Provide the (x, y) coordinate of the cell's center where the given text is located.  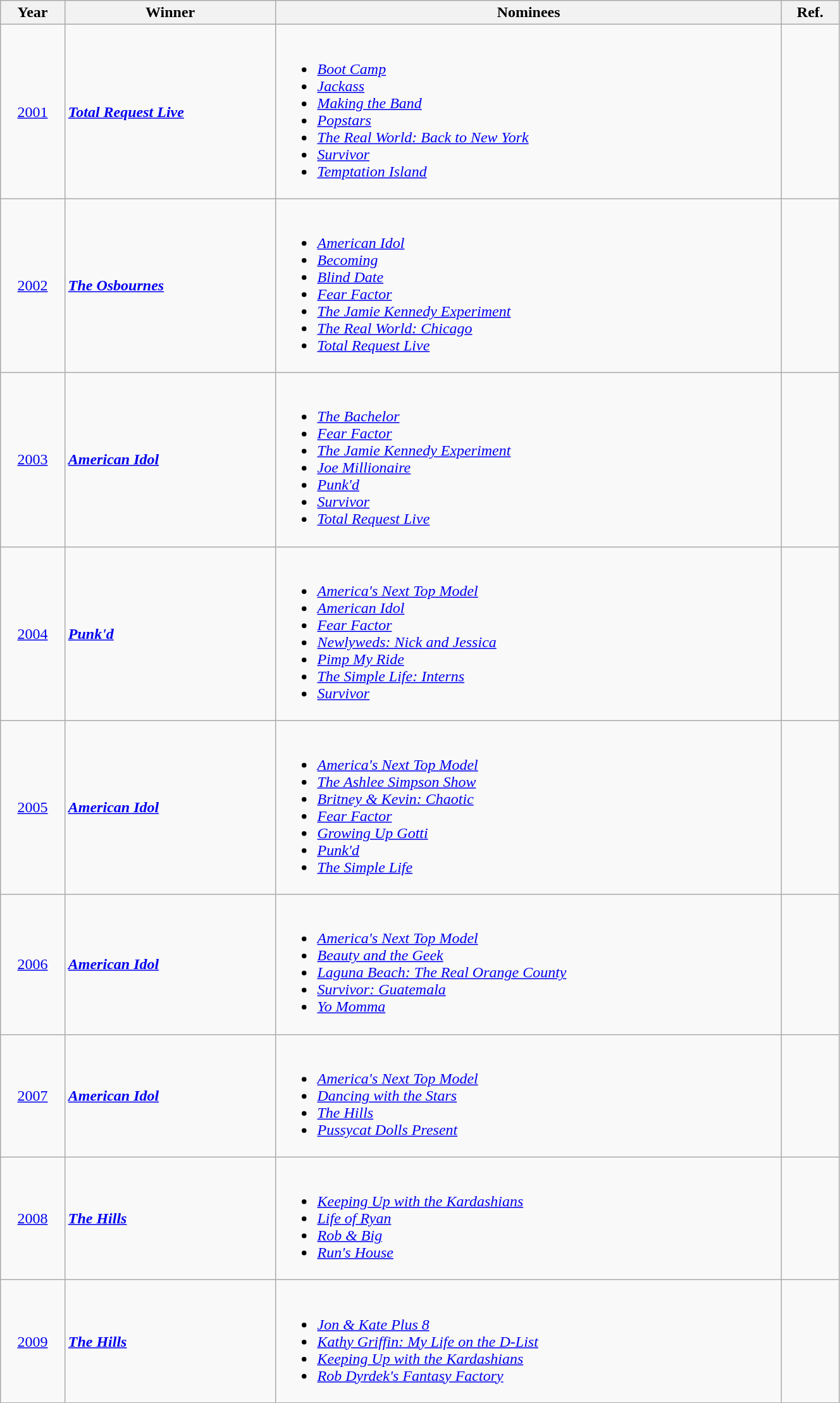
2001 (33, 111)
2006 (33, 964)
2005 (33, 807)
America's Next Top ModelDancing with the StarsThe HillsPussycat Dolls Present (529, 1096)
2002 (33, 286)
America's Next Top ModelThe Ashlee Simpson ShowBritney & Kevin: ChaoticFear FactorGrowing Up GottiPunk'dThe Simple Life (529, 807)
2004 (33, 634)
Nominees (529, 13)
Boot CampJackassMaking the BandPopstarsThe Real World: Back to New YorkSurvivorTemptation Island (529, 111)
2003 (33, 459)
Year (33, 13)
2009 (33, 1341)
The Osbournes (170, 286)
2008 (33, 1218)
Punk'd (170, 634)
Winner (170, 13)
America's Next Top ModelBeauty and the GeekLaguna Beach: The Real Orange CountySurvivor: GuatemalaYo Momma (529, 964)
2007 (33, 1096)
The BachelorFear FactorThe Jamie Kennedy ExperimentJoe MillionairePunk'dSurvivorTotal Request Live (529, 459)
America's Next Top ModelAmerican IdolFear FactorNewlyweds: Nick and JessicaPimp My RideThe Simple Life: InternsSurvivor (529, 634)
Ref. (810, 13)
Total Request Live (170, 111)
American IdolBecomingBlind DateFear FactorThe Jamie Kennedy ExperimentThe Real World: ChicagoTotal Request Live (529, 286)
Keeping Up with the KardashiansLife of RyanRob & BigRun's House (529, 1218)
Jon & Kate Plus 8Kathy Griffin: My Life on the D-ListKeeping Up with the KardashiansRob Dyrdek's Fantasy Factory (529, 1341)
